Locate the cell with the specified text and output its [X, Y] center coordinate. 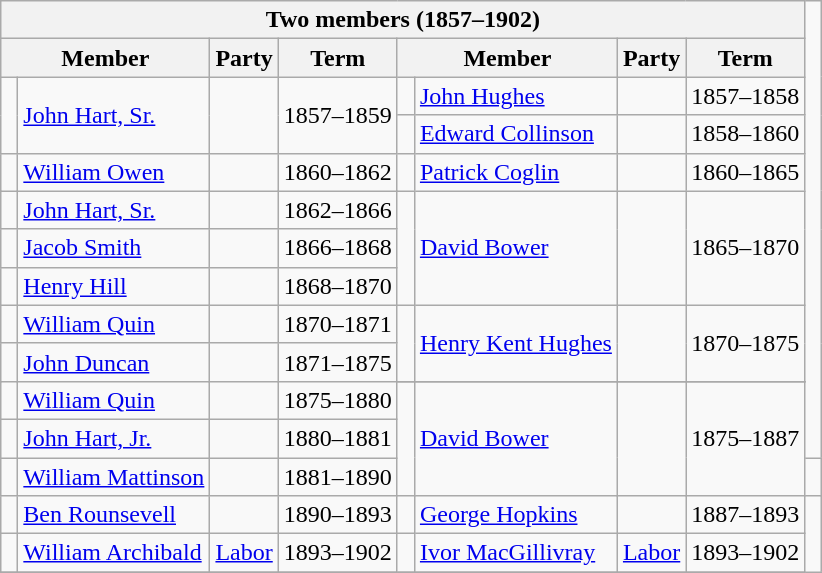
1862–1866 [338, 210]
Edward Collinson [516, 134]
1880–1881 [338, 438]
1887–1893 [746, 515]
John Hart, Jr. [114, 438]
1890–1893 [338, 515]
1871–1875 [338, 362]
1870–1875 [746, 343]
Ben Rounsevell [114, 515]
Jacob Smith [114, 248]
1857–1859 [338, 115]
1866–1868 [338, 248]
Two members (1857–1902) [403, 20]
Henry Kent Hughes [516, 343]
1875–1887 [746, 438]
1860–1862 [338, 172]
1860–1865 [746, 172]
Henry Hill [114, 286]
William Owen [114, 172]
1865–1870 [746, 248]
1868–1870 [338, 286]
William Mattinson [114, 477]
Patrick Coglin [516, 172]
John Hughes [516, 96]
George Hopkins [516, 515]
William Archibald [114, 553]
1858–1860 [746, 134]
1857–1858 [746, 96]
John Duncan [114, 362]
Ivor MacGillivray [516, 553]
1870–1871 [338, 324]
1881–1890 [338, 477]
1875–1880 [338, 400]
